Identify which cell holds the provided text, then report its [X, Y] central coordinate. 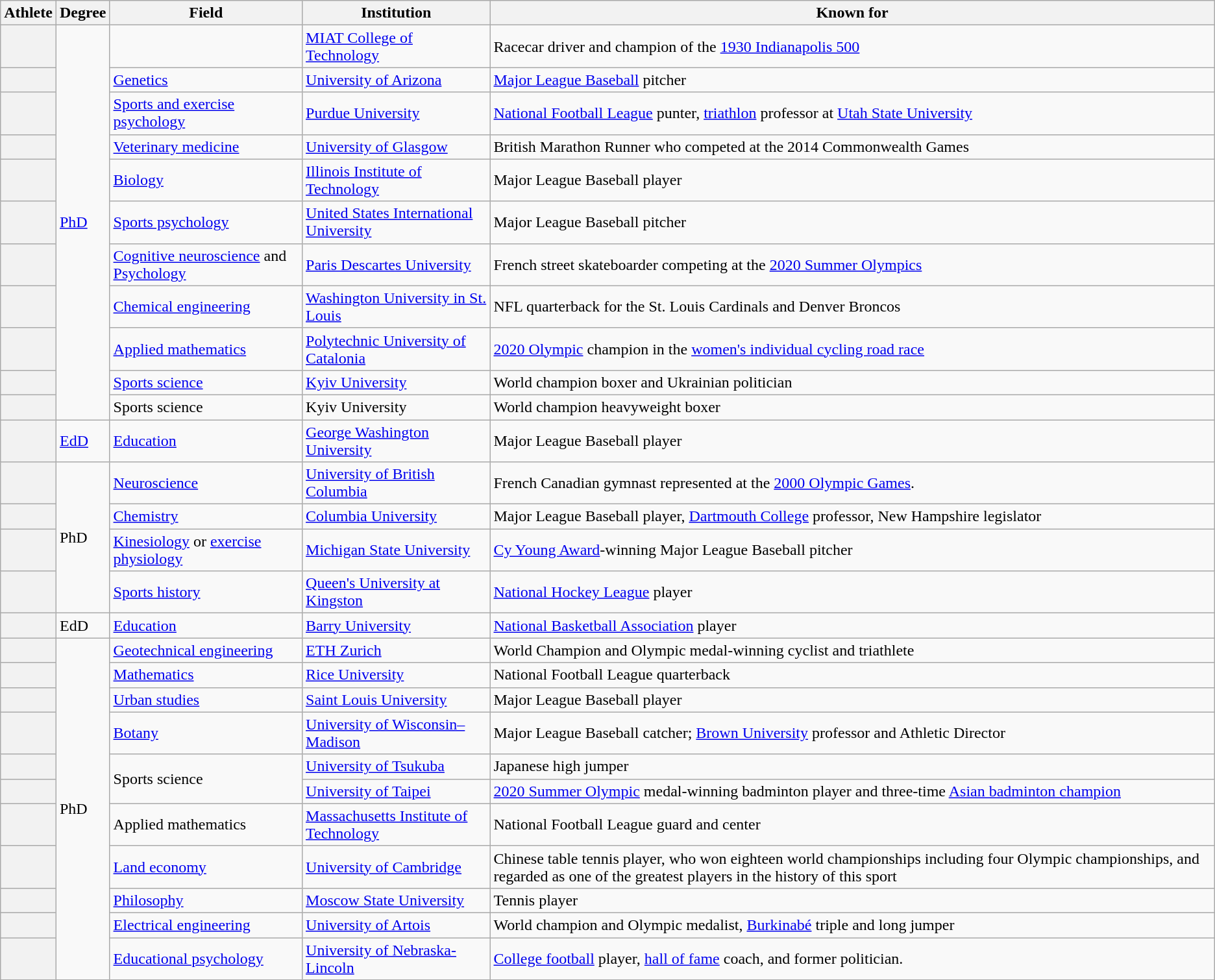
Geotechnical engineering [206, 650]
University of Nebraska-Lincoln [396, 958]
Athlete [29, 13]
Chemistry [206, 517]
MIAT College of Technology [396, 47]
Moscow State University [396, 900]
French street skateboarder competing at the 2020 Summer Olympics [852, 265]
Paris Descartes University [396, 265]
University of Glasgow [396, 147]
Field [206, 13]
Polytechnic University of Catalonia [396, 349]
Educational psychology [206, 958]
Institution [396, 13]
Major League Baseball catcher; Brown University professor and Athletic Director [852, 733]
World champion and Olympic medalist, Burkinabé triple and long jumper [852, 925]
NFL quarterback for the St. Louis Cardinals and Denver Broncos [852, 306]
2020 Olympic champion in the women's individual cycling road race [852, 349]
Electrical engineering [206, 925]
Illinois Institute of Technology [396, 180]
Known for [852, 13]
Cognitive neuroscience and Psychology [206, 265]
Tennis player [852, 900]
University of British Columbia [396, 483]
Major League Baseball player, Dartmouth College professor, New Hampshire legislator [852, 517]
Genetics [206, 80]
Michigan State University [396, 550]
Urban studies [206, 700]
National Hockey League player [852, 592]
Washington University in St. Louis [396, 306]
University of Tsukuba [396, 766]
2020 Summer Olympic medal-winning badminton player and three-time Asian badminton champion [852, 791]
Mathematics [206, 675]
National Football League guard and center [852, 824]
Veterinary medicine [206, 147]
George Washington University [396, 440]
World champion heavyweight boxer [852, 407]
United States International University [396, 222]
Cy Young Award-winning Major League Baseball pitcher [852, 550]
Columbia University [396, 517]
Degree [83, 13]
National Football League punter, triathlon professor at Utah State University [852, 113]
British Marathon Runner who competed at the 2014 Commonwealth Games [852, 147]
University of Taipei [396, 791]
Rice University [396, 675]
University of Arizona [396, 80]
Botany [206, 733]
College football player, hall of fame coach, and former politician. [852, 958]
Japanese high jumper [852, 766]
National Football League quarterback [852, 675]
Massachusetts Institute of Technology [396, 824]
World Champion and Olympic medal-winning cyclist and triathlete [852, 650]
Biology [206, 180]
University of Artois [396, 925]
World champion boxer and Ukrainian politician [852, 382]
University of Wisconsin–Madison [396, 733]
Kinesiology or exercise physiology [206, 550]
National Basketball Association player [852, 626]
Barry University [396, 626]
Sports and exercise psychology [206, 113]
Sports history [206, 592]
ETH Zurich [396, 650]
Saint Louis University [396, 700]
Racecar driver and champion of the 1930 Indianapolis 500 [852, 47]
Land economy [206, 867]
Queen's University at Kingston [396, 592]
French Canadian gymnast represented at the 2000 Olympic Games. [852, 483]
Sports psychology [206, 222]
Neuroscience [206, 483]
Philosophy [206, 900]
University of Cambridge [396, 867]
Purdue University [396, 113]
Chemical engineering [206, 306]
